Provide the (X, Y) coordinate of the cell's center where the given text is located.  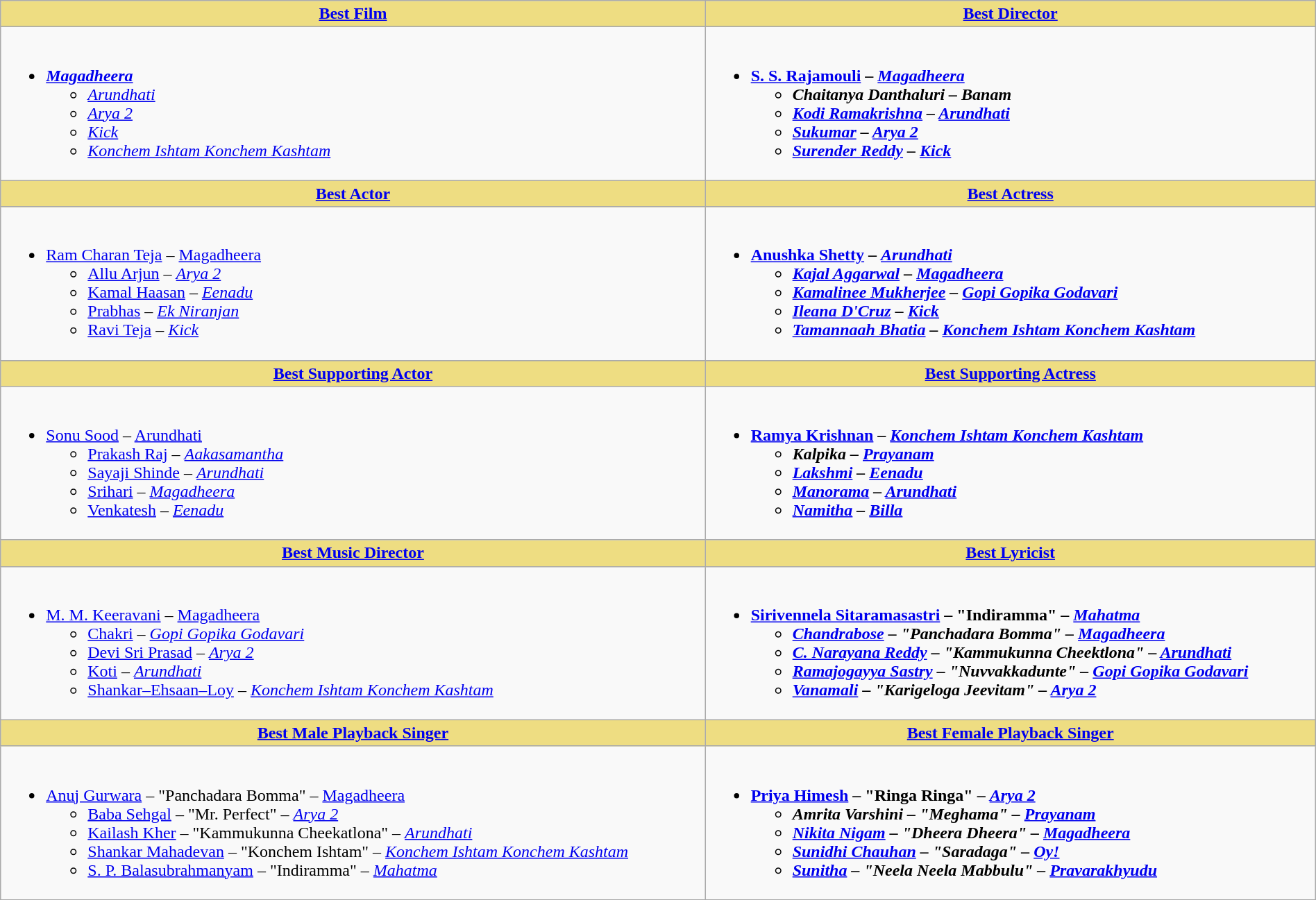
Ramya Krishnan – Konchem Ishtam Konchem KashtamKalpika – PrayanamLakshmi – EenaduManorama – ArundhatiNamitha – Billa (1011, 464)
Best Film (353, 14)
Best Actor (353, 194)
Ram Charan Teja – MagadheeraAllu Arjun – Arya 2Kamal Haasan – EenaduPrabhas – Ek NiranjanRavi Teja – Kick (353, 283)
Best Actress (1011, 194)
Best Female Playback Singer (1011, 733)
Best Music Director (353, 553)
Best Director (1011, 14)
Best Supporting Actor (353, 373)
Best Lyricist (1011, 553)
MagadheeraArundhatiArya 2KickKonchem Ishtam Konchem Kashtam (353, 104)
M. M. Keeravani – MagadheeraChakri – Gopi Gopika GodavariDevi Sri Prasad – Arya 2Koti – ArundhatiShankar–Ehsaan–Loy – Konchem Ishtam Konchem Kashtam (353, 643)
Best Male Playback Singer (353, 733)
Best Supporting Actress (1011, 373)
S. S. Rajamouli – MagadheeraChaitanya Danthaluri – BanamKodi Ramakrishna – ArundhatiSukumar – Arya 2Surender Reddy – Kick (1011, 104)
Sonu Sood – ArundhatiPrakash Raj – AakasamanthaSayaji Shinde – ArundhatiSrihari – MagadheeraVenkatesh – Eenadu (353, 464)
